From the cell containing the given text, extract its center point as [X, Y] coordinate. 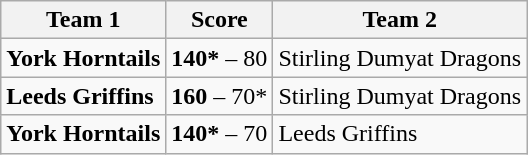
Team 2 [400, 20]
160 – 70* [220, 96]
140* – 80 [220, 58]
Score [220, 20]
Team 1 [84, 20]
140* – 70 [220, 134]
